Identify which cell holds the provided text, then report its [X, Y] central coordinate. 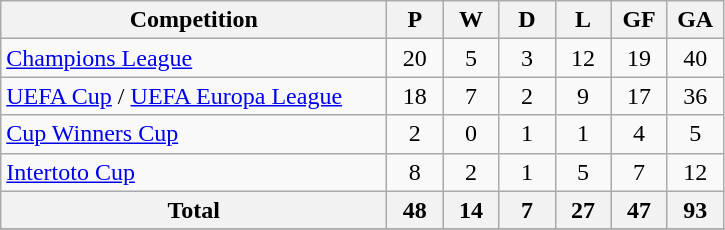
P [415, 20]
3 [527, 58]
36 [695, 96]
Total [194, 210]
Champions League [194, 58]
L [583, 20]
4 [639, 134]
27 [583, 210]
48 [415, 210]
17 [639, 96]
GF [639, 20]
93 [695, 210]
GA [695, 20]
18 [415, 96]
8 [415, 172]
Cup Winners Cup [194, 134]
40 [695, 58]
47 [639, 210]
19 [639, 58]
Competition [194, 20]
UEFA Cup / UEFA Europa League [194, 96]
D [527, 20]
9 [583, 96]
14 [471, 210]
W [471, 20]
0 [471, 134]
20 [415, 58]
Intertoto Cup [194, 172]
